From the cell containing the given text, extract its center point as (X, Y) coordinate. 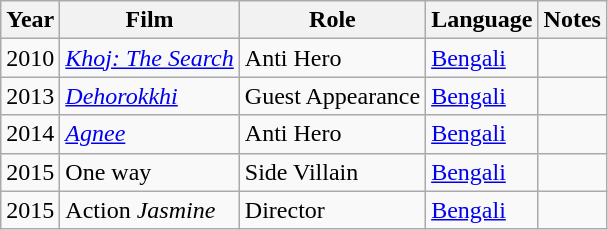
Action Jasmine (150, 210)
2014 (30, 134)
Guest Appearance (332, 96)
2010 (30, 58)
Year (30, 20)
2013 (30, 96)
Notes (572, 20)
Dehorokkhi (150, 96)
One way (150, 172)
Film (150, 20)
Role (332, 20)
Director (332, 210)
Agnee (150, 134)
Language (482, 20)
Side Villain (332, 172)
Khoj: The Search (150, 58)
